Identify which cell holds the provided text, then report its (x, y) central coordinate. 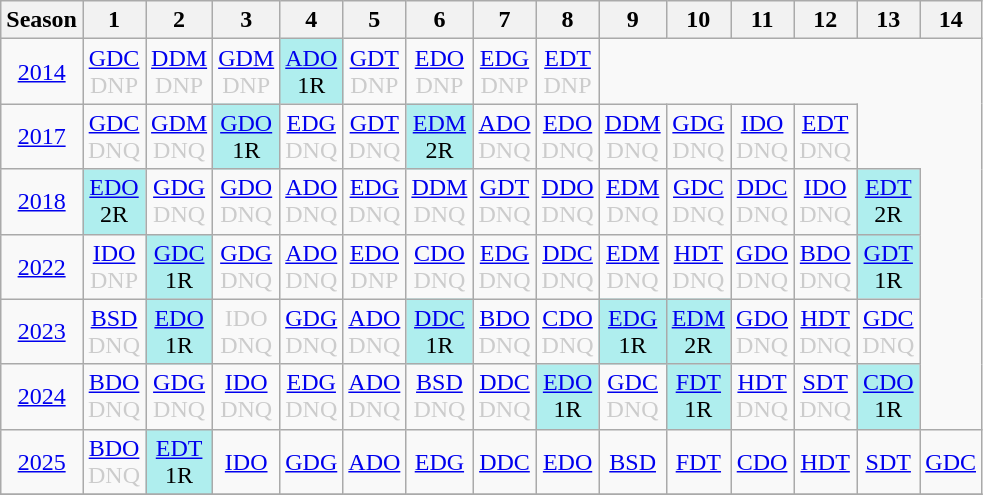
FDT (698, 462)
2023 (42, 332)
14 (951, 20)
BSD (632, 462)
DDMDNP (180, 72)
9 (632, 20)
GDC (951, 462)
GDTDNP (374, 72)
5 (374, 20)
1 (114, 20)
SDTDNQ (826, 396)
4 (312, 20)
EDG (440, 462)
EDT1R (180, 462)
EDO2R (114, 202)
2018 (42, 202)
IDODNP (114, 266)
DDODNQ (568, 202)
EDTDNP (568, 72)
GDCDNP (114, 72)
13 (888, 20)
12 (826, 20)
EDGDNP (504, 72)
2024 (42, 396)
CDO (762, 462)
EDT2R (888, 202)
2014 (42, 72)
7 (504, 20)
8 (568, 20)
6 (440, 20)
GDO1R (246, 136)
ADO (374, 462)
GDMDNQ (180, 136)
GDMDNP (246, 72)
DDC (504, 462)
GDC1R (180, 266)
10 (698, 20)
2017 (42, 136)
EDTDNQ (826, 136)
EDG1R (632, 332)
2025 (42, 462)
SDT (888, 462)
ADO1R (312, 72)
IDO (246, 462)
3 (246, 20)
11 (762, 20)
HDT (826, 462)
DDC1R (440, 332)
EDO (568, 462)
GDG (312, 462)
2022 (42, 266)
FDT1R (698, 396)
CDO1R (888, 396)
GDT1R (888, 266)
Season (42, 20)
2 (180, 20)
EDODNQ (568, 136)
